Search for the cell housing the specified text and yield its (x, y) center coordinate. 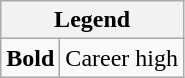
Legend (92, 20)
Career high (122, 58)
Bold (30, 58)
